From the cell containing the given text, extract its center point as [X, Y] coordinate. 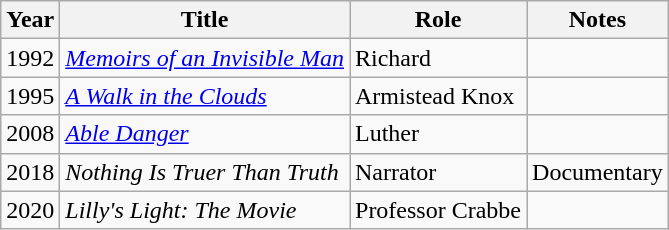
Notes [598, 20]
Lilly's Light: The Movie [205, 210]
Role [438, 20]
A Walk in the Clouds [205, 96]
1995 [30, 96]
Luther [438, 134]
Nothing Is Truer Than Truth [205, 172]
Documentary [598, 172]
Richard [438, 58]
Armistead Knox [438, 96]
Memoirs of an Invisible Man [205, 58]
Able Danger [205, 134]
1992 [30, 58]
2020 [30, 210]
Narrator [438, 172]
2008 [30, 134]
Professor Crabbe [438, 210]
2018 [30, 172]
Year [30, 20]
Title [205, 20]
